Extract the (X, Y) coordinate from the center of the cell holding the provided text.  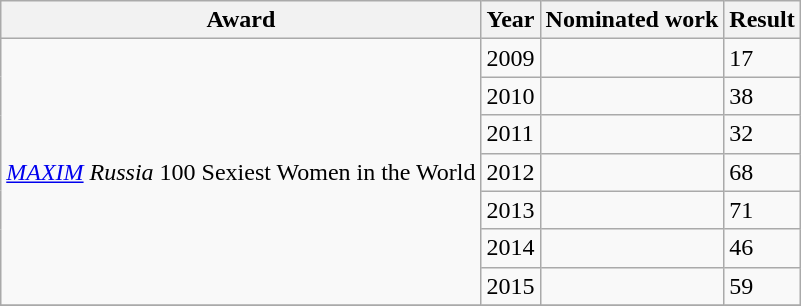
2013 (510, 210)
Year (510, 20)
2011 (510, 134)
46 (762, 248)
38 (762, 96)
2014 (510, 248)
Nominated work (632, 20)
2010 (510, 96)
68 (762, 172)
MAXIM Russia 100 Sexiest Women in the World (241, 172)
Award (241, 20)
2012 (510, 172)
32 (762, 134)
2009 (510, 58)
17 (762, 58)
59 (762, 286)
71 (762, 210)
Result (762, 20)
2015 (510, 286)
